Search for the cell housing the specified text and yield its [X, Y] center coordinate. 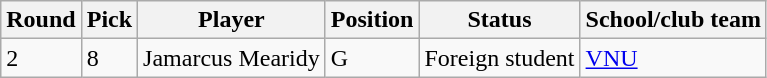
Pick [109, 20]
VNU [673, 58]
Status [500, 20]
G [372, 58]
2 [41, 58]
Round [41, 20]
Position [372, 20]
School/club team [673, 20]
Foreign student [500, 58]
8 [109, 58]
Jamarcus Mearidy [232, 58]
Player [232, 20]
